Return (X, Y) of the center of cell containing provided text 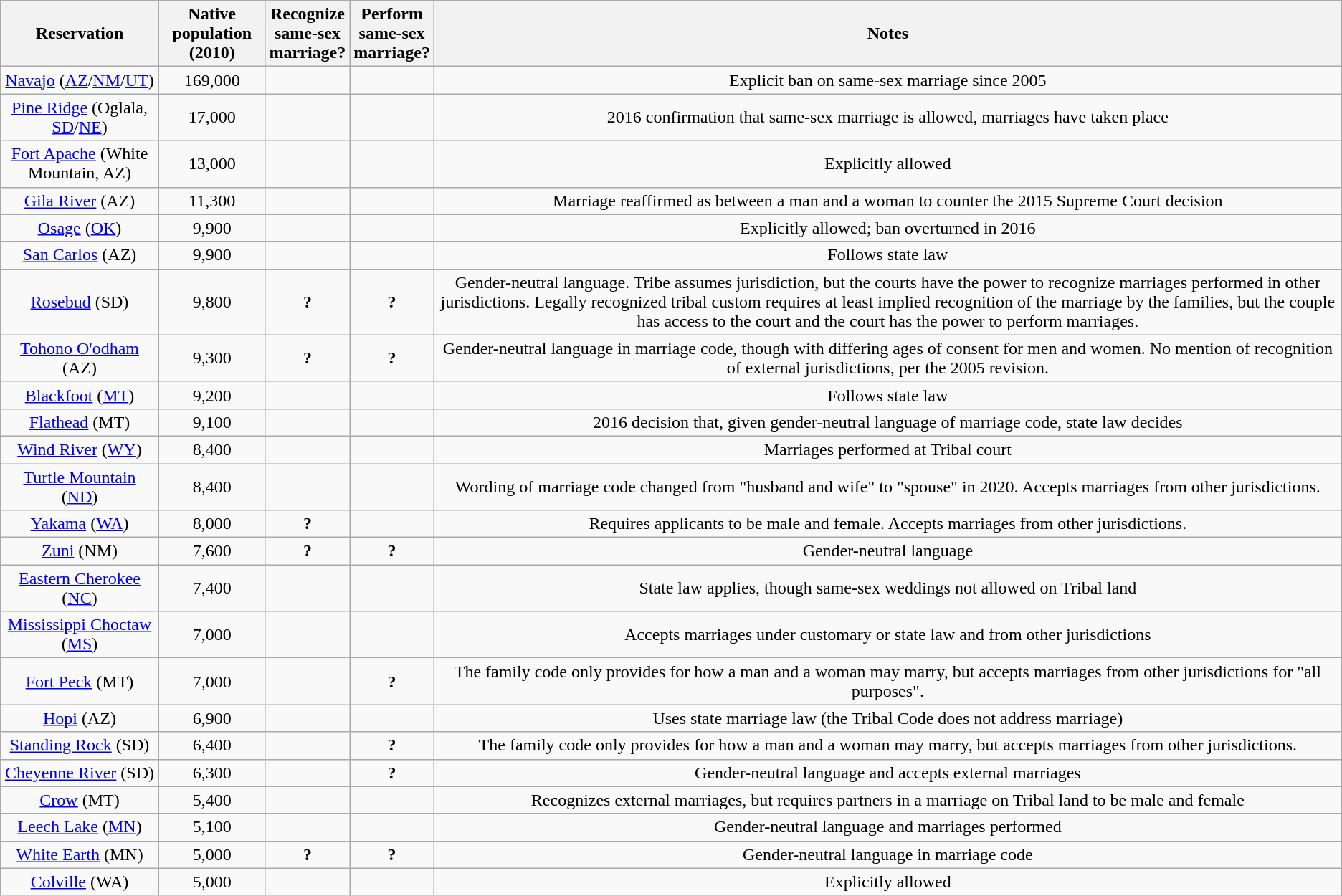
9,300 (212, 358)
Reservation (80, 34)
2016 decision that, given gender-neutral language of marriage code, state law decides (887, 422)
2016 confirmation that same-sex marriage is allowed, marriages have taken place (887, 118)
Accepts marriages under customary or state law and from other jurisdictions (887, 635)
6,300 (212, 773)
Colville (WA) (80, 882)
The family code only provides for how a man and a woman may marry, but accepts marriages from other jurisdictions. (887, 745)
17,000 (212, 118)
White Earth (MN) (80, 854)
Cheyenne River (SD) (80, 773)
Explicit ban on same-sex marriage since 2005 (887, 80)
Standing Rock (SD) (80, 745)
State law applies, though same-sex weddings not allowed on Tribal land (887, 588)
Gender-neutral language (887, 551)
8,000 (212, 524)
Turtle Mountain (ND) (80, 486)
Recognizes external marriages, but requires partners in a marriage on Tribal land to be male and female (887, 800)
Notes (887, 34)
Explicitly allowed; ban overturned in 2016 (887, 228)
Tohono O'odham (AZ) (80, 358)
9,100 (212, 422)
6,900 (212, 718)
11,300 (212, 201)
San Carlos (AZ) (80, 255)
Marriages performed at Tribal court (887, 449)
Mississippi Choctaw (MS) (80, 635)
Pine Ridge (Oglala, SD/NE) (80, 118)
7,400 (212, 588)
9,200 (212, 395)
169,000 (212, 80)
Osage (OK) (80, 228)
Hopi (AZ) (80, 718)
Performsame-sexmarriage? (392, 34)
7,600 (212, 551)
Wind River (WY) (80, 449)
5,100 (212, 827)
Crow (MT) (80, 800)
Navajo (AZ/NM/UT) (80, 80)
Leech Lake (MN) (80, 827)
Yakama (WA) (80, 524)
6,400 (212, 745)
Gender-neutral language in marriage code (887, 854)
Uses state marriage law (the Tribal Code does not address marriage) (887, 718)
Zuni (NM) (80, 551)
13,000 (212, 163)
Gila River (AZ) (80, 201)
Recognizesame-sexmarriage? (308, 34)
9,800 (212, 302)
Blackfoot (MT) (80, 395)
Gender-neutral language and marriages performed (887, 827)
5,400 (212, 800)
Marriage reaffirmed as between a man and a woman to counter the 2015 Supreme Court decision (887, 201)
Requires applicants to be male and female. Accepts marriages from other jurisdictions. (887, 524)
Eastern Cherokee (NC) (80, 588)
Fort Apache (White Mountain, AZ) (80, 163)
The family code only provides for how a man and a woman may marry, but accepts marriages from other jurisdictions for "all purposes". (887, 681)
Rosebud (SD) (80, 302)
Native population(2010) (212, 34)
Flathead (MT) (80, 422)
Gender-neutral language and accepts external marriages (887, 773)
Fort Peck (MT) (80, 681)
Wording of marriage code changed from "husband and wife" to "spouse" in 2020. Accepts marriages from other jurisdictions. (887, 486)
